Determine the [x, y] coordinate at the center of the cell enclosing the given text.  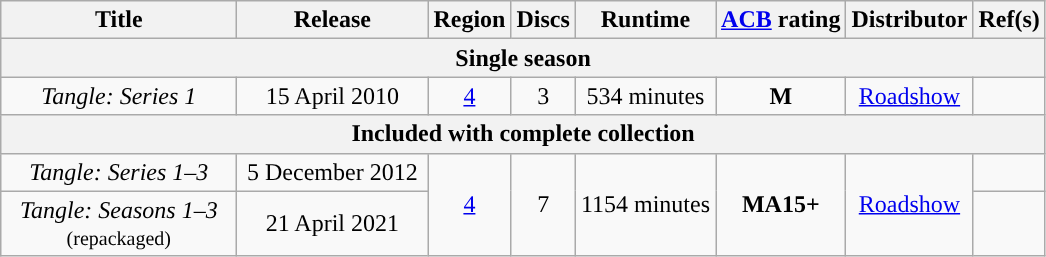
Release [332, 20]
15 April 2010 [332, 96]
Distributor [910, 20]
Included with complete collection [524, 134]
Tangle: Series 1–3 [119, 172]
534 minutes [645, 96]
1154 minutes [645, 204]
Region [470, 20]
M [781, 96]
Tangle: Series 1 [119, 96]
Tangle: Seasons 1–3 (repackaged) [119, 224]
Discs [543, 20]
3 [543, 96]
Single season [524, 58]
ACB rating [781, 20]
MA15+ [781, 204]
5 December 2012 [332, 172]
21 April 2021 [332, 224]
Runtime [645, 20]
Ref(s) [1009, 20]
7 [543, 204]
Title [119, 20]
